Provide the [X, Y] coordinate of the cell's center where the given text is located.  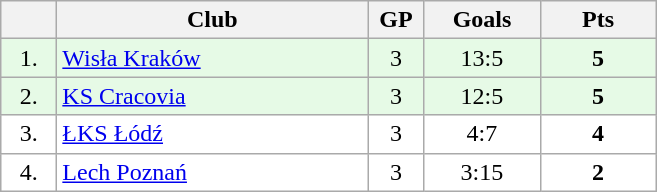
4:7 [482, 134]
2. [29, 96]
4. [29, 172]
ŁKS Łódź [212, 134]
2 [598, 172]
Wisła Kraków [212, 58]
Lech Poznań [212, 172]
Goals [482, 20]
13:5 [482, 58]
Pts [598, 20]
1. [29, 58]
KS Cracovia [212, 96]
4 [598, 134]
GP [396, 20]
3:15 [482, 172]
Club [212, 20]
3. [29, 134]
12:5 [482, 96]
